Return the [x, y] coordinate for the center point of the cell that contains the specified text.  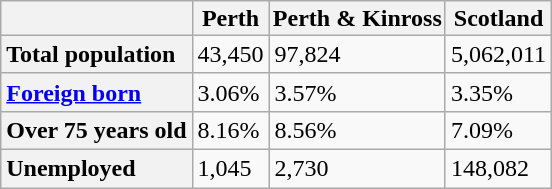
2,730 [357, 168]
7.09% [498, 130]
8.56% [357, 130]
8.16% [230, 130]
Unemployed [96, 168]
43,450 [230, 54]
Perth & Kinross [357, 18]
Over 75 years old [96, 130]
148,082 [498, 168]
3.35% [498, 92]
97,824 [357, 54]
Scotland [498, 18]
Perth [230, 18]
3.06% [230, 92]
Total population [96, 54]
Foreign born [96, 92]
5,062,011 [498, 54]
1,045 [230, 168]
3.57% [357, 92]
